From the cell containing the given text, extract its center point as [x, y] coordinate. 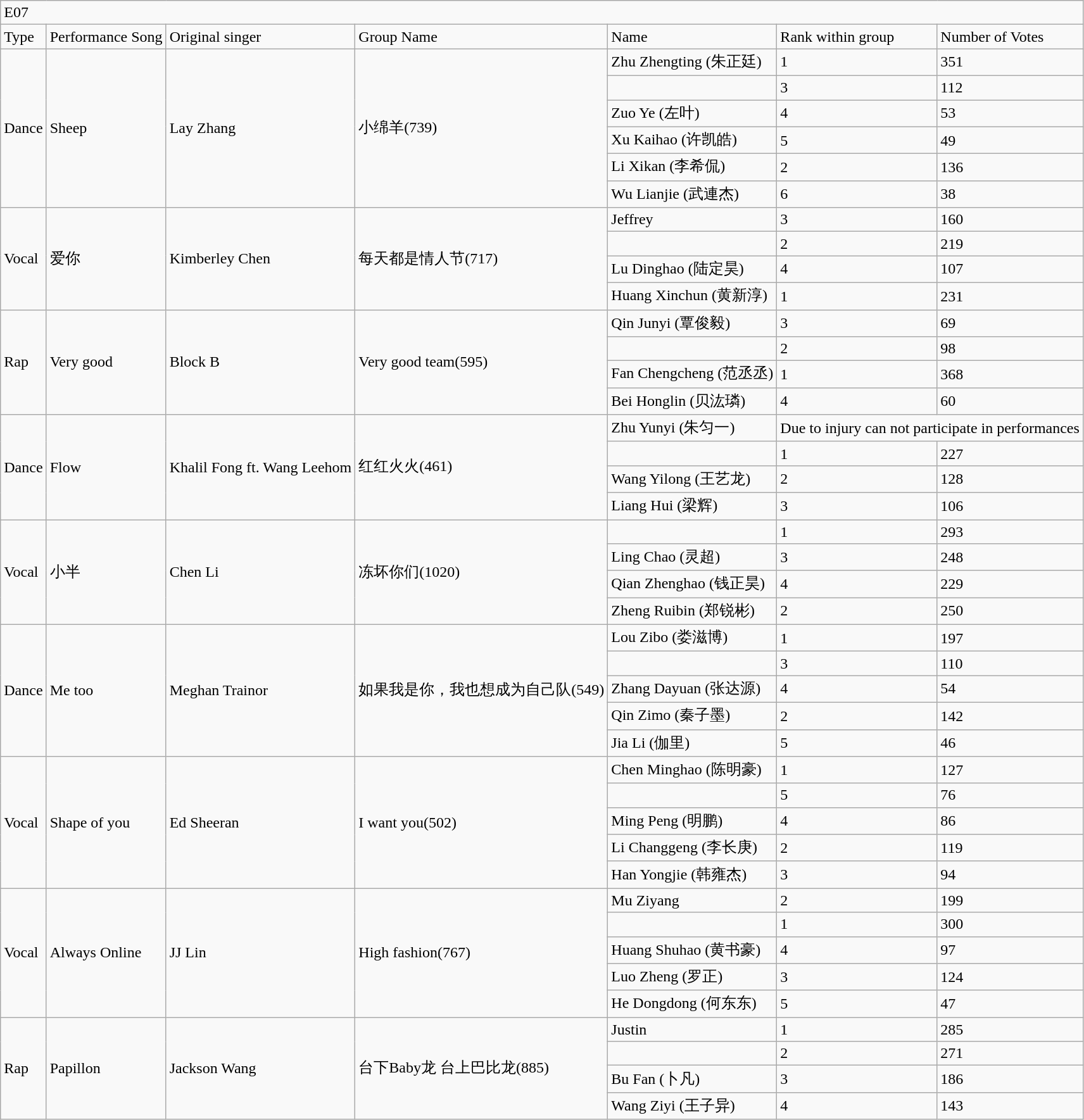
Original singer [261, 37]
Chen Minghao (陈明豪) [693, 770]
Flow [106, 467]
98 [1011, 349]
136 [1011, 167]
Ming Peng (明鹏) [693, 821]
Type [23, 37]
160 [1011, 220]
Very good team(595) [481, 362]
Wu Lianjie (武連杰) [693, 194]
Zhang Dayuan (张达源) [693, 689]
Zheng Ruibin (郑锐彬) [693, 612]
Papillon [106, 1069]
小半 [106, 572]
Meghan Trainor [261, 690]
E07 [542, 13]
293 [1011, 531]
46 [1011, 743]
红红火火(461) [481, 467]
冻坏你们(1020) [481, 572]
Block B [261, 362]
Wang Ziyi (王子异) [693, 1105]
Sheep [106, 128]
I want you(502) [481, 822]
86 [1011, 821]
Very good [106, 362]
38 [1011, 194]
Zhu Zhengting (朱正廷) [693, 62]
台下Baby龙 台上巴比龙(885) [481, 1069]
128 [1011, 479]
Huang Shuhao (黄书豪) [693, 950]
368 [1011, 375]
271 [1011, 1054]
Li Changgeng (李长庚) [693, 848]
106 [1011, 507]
Jia Li (伽里) [693, 743]
119 [1011, 848]
143 [1011, 1105]
小绵羊(739) [481, 128]
Always Online [106, 953]
Luo Zheng (罗正) [693, 978]
231 [1011, 296]
Zhu Yunyi (朱匀一) [693, 428]
如果我是你，我也想成为自己队(549) [481, 690]
Liang Hui (梁辉) [693, 507]
Qian Zhenghao (钱正昊) [693, 584]
Li Xikan (李希侃) [693, 167]
107 [1011, 270]
Due to injury can not participate in performances [930, 428]
Bei Honglin (贝汯璘) [693, 401]
JJ Lin [261, 953]
300 [1011, 924]
Wang Yilong (王艺龙) [693, 479]
Lay Zhang [261, 128]
229 [1011, 584]
Han Yongjie (韩雍杰) [693, 875]
Chen Li [261, 572]
94 [1011, 875]
97 [1011, 950]
69 [1011, 323]
Shape of you [106, 822]
Number of Votes [1011, 37]
He Dongdong (何东东) [693, 1004]
47 [1011, 1004]
Ling Chao (灵超) [693, 557]
197 [1011, 638]
Fan Chengcheng (范丞丞) [693, 375]
Bu Fan (卜凡) [693, 1079]
54 [1011, 689]
Lou Zibo (娄滋博) [693, 638]
Xu Kaihao (许凯皓) [693, 141]
227 [1011, 453]
76 [1011, 795]
124 [1011, 978]
Qin Junyi (覃俊毅) [693, 323]
Jeffrey [693, 220]
Lu Dinghao (陆定昊) [693, 270]
250 [1011, 612]
53 [1011, 114]
爱你 [106, 258]
Qin Zimo (秦子墨) [693, 715]
Jackson Wang [261, 1069]
Performance Song [106, 37]
285 [1011, 1029]
60 [1011, 401]
Kimberley Chen [261, 258]
Justin [693, 1029]
Group Name [481, 37]
199 [1011, 900]
142 [1011, 715]
High fashion(767) [481, 953]
186 [1011, 1079]
Mu Ziyang [693, 900]
Huang Xinchun (黄新淳) [693, 296]
Ed Sheeran [261, 822]
49 [1011, 141]
Me too [106, 690]
110 [1011, 664]
351 [1011, 62]
Name [693, 37]
Zuo Ye (左叶) [693, 114]
每天都是情人节(717) [481, 258]
6 [857, 194]
248 [1011, 557]
Rank within group [857, 37]
219 [1011, 244]
112 [1011, 87]
Khalil Fong ft. Wang Leehom [261, 467]
127 [1011, 770]
